Pinpoint the cell where the given text exists, returning its (x, y) midpoint coordinate. 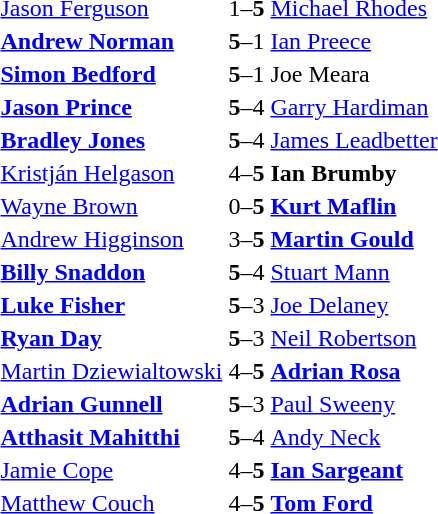
0–5 (246, 206)
3–5 (246, 239)
